Locate the cell with the specified text and output its [X, Y] center coordinate. 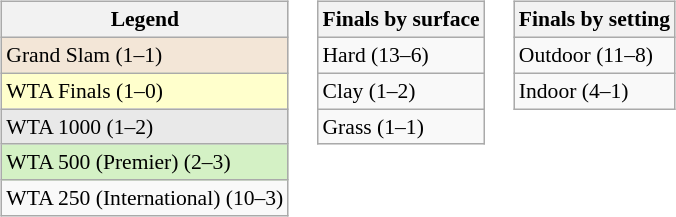
Indoor (4–1) [594, 91]
Finals by surface [400, 20]
Hard (13–6) [400, 55]
WTA Finals (1–0) [144, 91]
Clay (1–2) [400, 91]
Finals by setting [594, 20]
Grass (1–1) [400, 127]
Grand Slam (1–1) [144, 55]
Outdoor (11–8) [594, 55]
WTA 500 (Premier) (2–3) [144, 162]
WTA 1000 (1–2) [144, 127]
Legend [144, 20]
WTA 250 (International) (10–3) [144, 198]
